For the text-containing cell, return its midpoint in [X, Y] coordinate format. 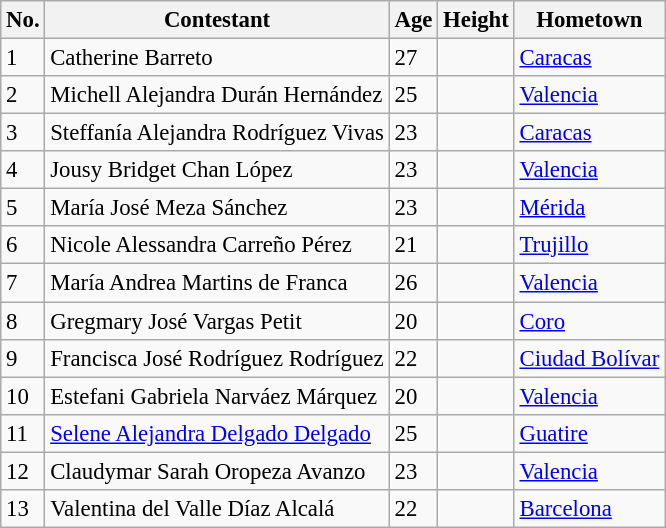
Age [414, 20]
4 [23, 170]
21 [414, 245]
Gregmary José Vargas Petit [217, 321]
7 [23, 283]
Claudymar Sarah Oropeza Avanzo [217, 471]
Contestant [217, 20]
2 [23, 95]
27 [414, 58]
María Andrea Martins de Franca [217, 283]
13 [23, 509]
María José Meza Sánchez [217, 208]
Steffanía Alejandra Rodríguez Vivas [217, 133]
Jousy Bridget Chan López [217, 170]
Guatire [589, 433]
Mérida [589, 208]
Height [476, 20]
12 [23, 471]
Selene Alejandra Delgado Delgado [217, 433]
Nicole Alessandra Carreño Pérez [217, 245]
Michell Alejandra Durán Hernández [217, 95]
Ciudad Bolívar [589, 358]
10 [23, 396]
Hometown [589, 20]
Coro [589, 321]
No. [23, 20]
Valentina del Valle Díaz Alcalá [217, 509]
Catherine Barreto [217, 58]
6 [23, 245]
Trujillo [589, 245]
5 [23, 208]
26 [414, 283]
11 [23, 433]
9 [23, 358]
Estefani Gabriela Narváez Márquez [217, 396]
Barcelona [589, 509]
8 [23, 321]
3 [23, 133]
1 [23, 58]
Francisca José Rodríguez Rodríguez [217, 358]
